Return (x, y) of the center of cell containing provided text 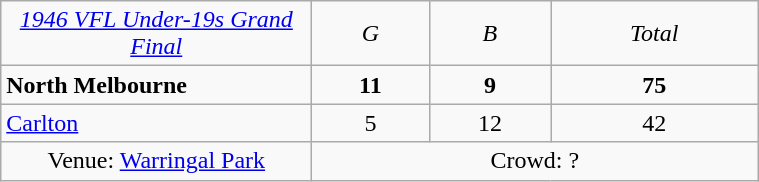
42 (654, 123)
North Melbourne (156, 85)
1946 VFL Under-19s Grand Final (156, 34)
Carlton (156, 123)
B (490, 34)
Venue: Warringal Park (156, 161)
Crowd: ? (535, 161)
G (370, 34)
12 (490, 123)
75 (654, 85)
11 (370, 85)
Total (654, 34)
5 (370, 123)
9 (490, 85)
